Output the [X, Y] coordinate of the center of the cell containing the given text.  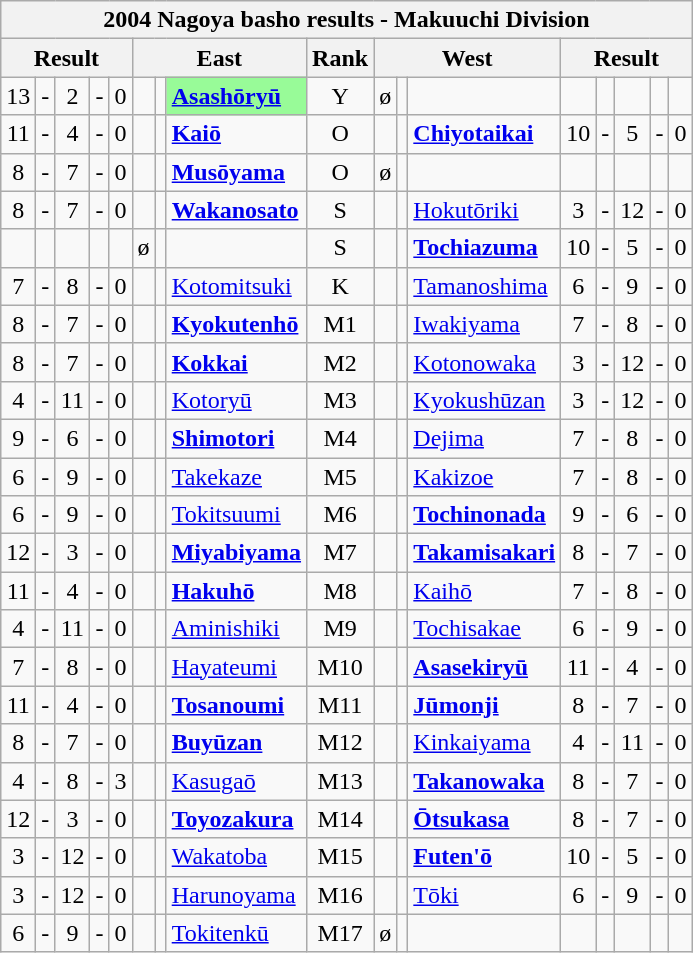
M4 [340, 438]
Takekaze [236, 477]
M10 [340, 667]
Toyozakura [236, 819]
Dejima [484, 438]
M16 [340, 895]
Kotonowaka [484, 362]
M9 [340, 629]
2 [72, 96]
Kasugaō [236, 781]
Kotomitsuki [236, 286]
Musōyama [236, 172]
Hayateumi [236, 667]
Rank [340, 58]
Tochisakae [484, 629]
Iwakiyama [484, 324]
M3 [340, 400]
M15 [340, 857]
Hokutōriki [484, 210]
Buyūzan [236, 743]
Asashōryū [236, 96]
Kaiō [236, 134]
2004 Nagoya basho results - Makuuchi Division [346, 20]
Kakizoe [484, 477]
Tokitsuumi [236, 515]
Harunoyama [236, 895]
Takamisakari [484, 553]
Jūmonji [484, 705]
Miyabiyama [236, 553]
Aminishiki [236, 629]
Hakuhō [236, 591]
Tōki [484, 895]
East [220, 58]
Tokitenkū [236, 933]
13 [18, 96]
M7 [340, 553]
West [468, 58]
Chiyotaikai [484, 134]
Tosanoumi [236, 705]
Kinkaiyama [484, 743]
Wakanosato [236, 210]
Takanowaka [484, 781]
M11 [340, 705]
M8 [340, 591]
M13 [340, 781]
Tochinonada [484, 515]
M14 [340, 819]
Futen'ō [484, 857]
Kotoryū [236, 400]
M2 [340, 362]
Asasekiryū [484, 667]
M1 [340, 324]
M17 [340, 933]
M5 [340, 477]
K [340, 286]
Ōtsukasa [484, 819]
M6 [340, 515]
Tochiazuma [484, 248]
Kokkai [236, 362]
Shimotori [236, 438]
M12 [340, 743]
Kyokutenhō [236, 324]
Kaihō [484, 591]
Tamanoshima [484, 286]
Y [340, 96]
Kyokushūzan [484, 400]
Wakatoba [236, 857]
